Extract the (x, y) coordinate from the center of the cell holding the provided text.  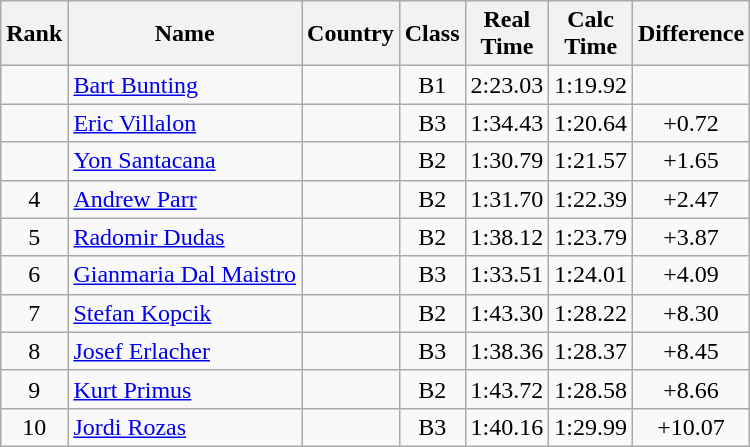
1:30.79 (507, 161)
1:19.92 (591, 85)
1:33.51 (507, 275)
1:40.16 (507, 427)
Kurt Primus (185, 389)
8 (34, 351)
Bart Bunting (185, 85)
Eric Villalon (185, 123)
Andrew Parr (185, 199)
Josef Erlacher (185, 351)
Stefan Kopcik (185, 313)
+8.45 (690, 351)
1:38.12 (507, 237)
Yon Santacana (185, 161)
1:38.36 (507, 351)
+8.66 (690, 389)
2:23.03 (507, 85)
1:28.58 (591, 389)
5 (34, 237)
+1.65 (690, 161)
Radomir Dudas (185, 237)
Gianmaria Dal Maistro (185, 275)
1:21.57 (591, 161)
Country (351, 34)
1:23.79 (591, 237)
1:28.37 (591, 351)
1:24.01 (591, 275)
1:43.72 (507, 389)
1:34.43 (507, 123)
+2.47 (690, 199)
+3.87 (690, 237)
+8.30 (690, 313)
6 (34, 275)
1:20.64 (591, 123)
9 (34, 389)
Name (185, 34)
1:43.30 (507, 313)
Jordi Rozas (185, 427)
4 (34, 199)
Class (432, 34)
1:28.22 (591, 313)
1:22.39 (591, 199)
RealTime (507, 34)
1:31.70 (507, 199)
7 (34, 313)
+4.09 (690, 275)
10 (34, 427)
B1 (432, 85)
Difference (690, 34)
CalcTime (591, 34)
+0.72 (690, 123)
1:29.99 (591, 427)
+10.07 (690, 427)
Rank (34, 34)
